Identify which cell holds the provided text, then report its [x, y] central coordinate. 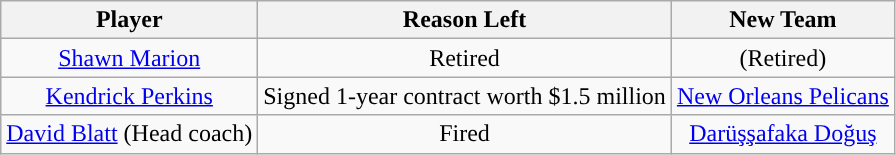
New Orleans Pelicans [782, 96]
Darüşşafaka Doğuş [782, 134]
Shawn Marion [130, 58]
New Team [782, 20]
David Blatt (Head coach) [130, 134]
Retired [465, 58]
Fired [465, 134]
Player [130, 20]
Kendrick Perkins [130, 96]
Signed 1-year contract worth $1.5 million [465, 96]
(Retired) [782, 58]
Reason Left [465, 20]
